Extract the [x, y] coordinate from the center of the cell holding the provided text.  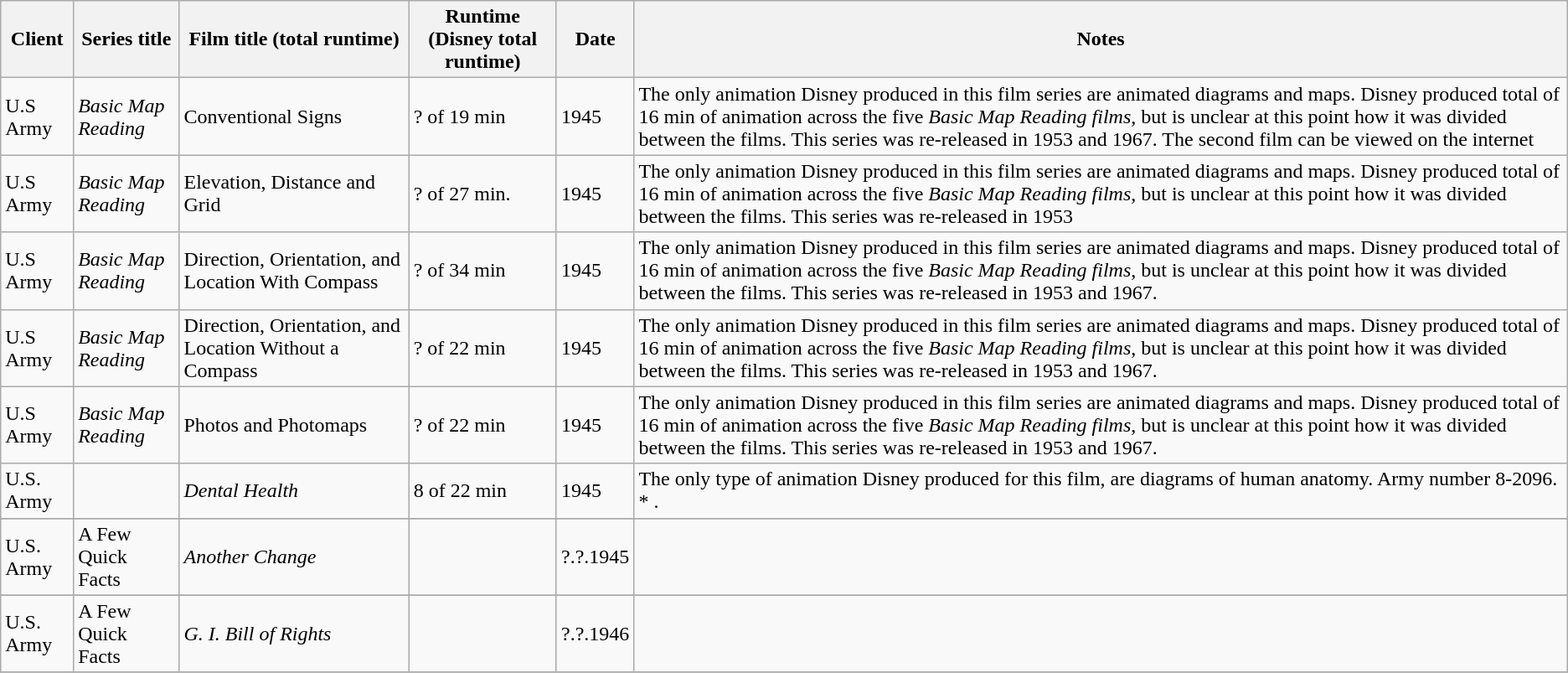
8 of 22 min [482, 491]
Conventional Signs [294, 116]
The only type of animation Disney produced for this film, are diagrams of human anatomy. Army number 8-2096. * . [1101, 491]
Film title (total runtime) [294, 39]
Client [37, 39]
? of 27 min. [482, 194]
Another Change [294, 557]
Series title [126, 39]
?.?.1945 [595, 557]
Runtime (Disney total runtime) [482, 39]
Direction, Orientation, and Location Without a Compass [294, 348]
G. I. Bill of Rights [294, 634]
Dental Health [294, 491]
Direction, Orientation, and Location With Compass [294, 271]
Photos and Photomaps [294, 425]
? of 19 min [482, 116]
? of 34 min [482, 271]
?.?.1946 [595, 634]
Date [595, 39]
Elevation, Distance and Grid [294, 194]
Notes [1101, 39]
